Extract the [X, Y] coordinate from the center of the cell holding the provided text.  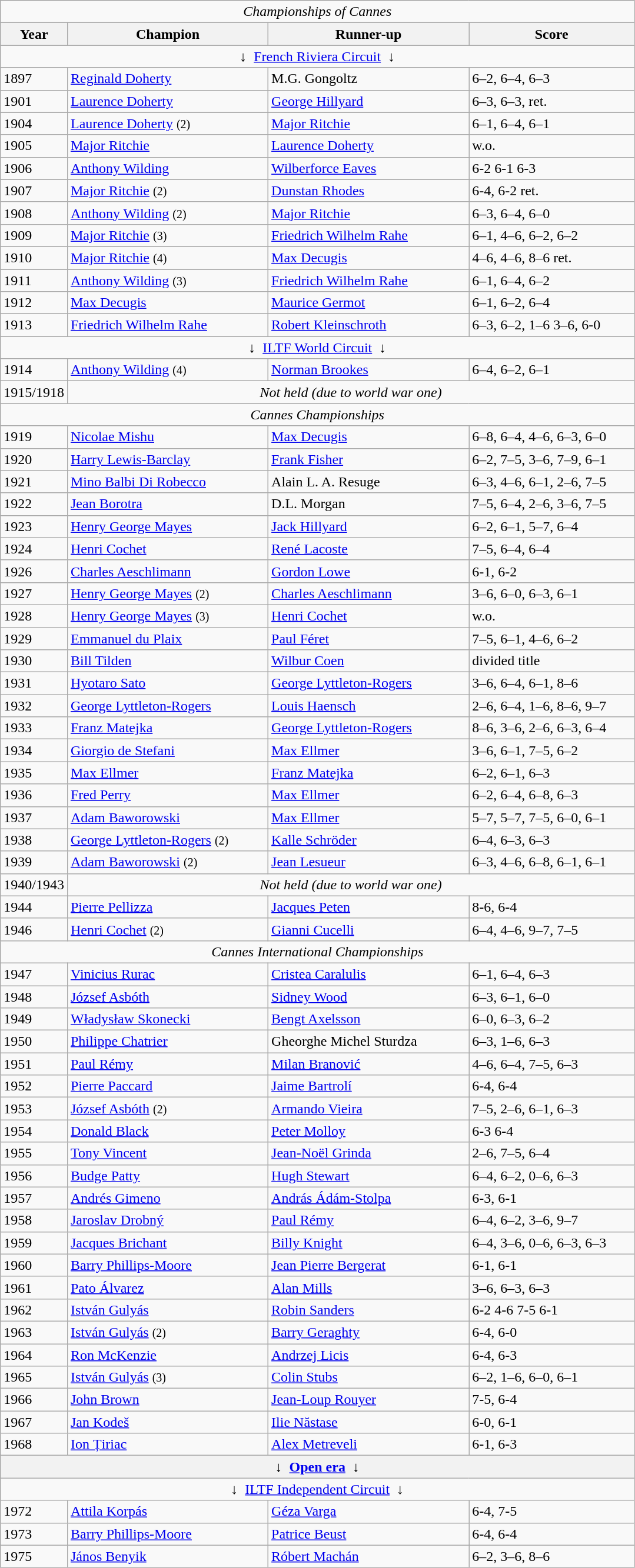
6–0, 6–3, 6–2 [552, 1019]
1959 [34, 1243]
Attila Korpás [167, 1512]
George Hillyard [368, 101]
Fred Perry [167, 795]
1933 [34, 728]
1915/1918 [34, 392]
Jacques Peten [368, 907]
Champion [167, 34]
Nicolae Mishu [167, 437]
1911 [34, 281]
1947 [34, 974]
6–2, 6–1, 5–7, 6–4 [552, 526]
Cristea Caralulis [368, 974]
6-2 4-6 7-5 6-1 [552, 1310]
Henry George Mayes (2) [167, 593]
6-1, 6-3 [552, 1444]
Ilie Năstase [368, 1422]
Jean Pierre Bergerat [368, 1265]
6-3 6-4 [552, 1131]
6–4, 6–2, 0–6, 6–3 [552, 1176]
Jacques Brichant [167, 1243]
Andrzej Licis [368, 1355]
6-2 6-1 6-3 [552, 168]
1940/1943 [34, 885]
Robert Kleinschroth [368, 325]
2–6, 7–5, 6–4 [552, 1153]
Gianni Cucelli [368, 929]
1961 [34, 1287]
Robin Sanders [368, 1310]
Philippe Chatrier [167, 1042]
1931 [34, 683]
1973 [34, 1534]
6–2, 1–6, 6–0, 6–1 [552, 1377]
↓ French Riviera Circuit ↓ [318, 56]
6-4, 6-0 [552, 1332]
7-5, 6-4 [552, 1400]
Róbert Machán [368, 1556]
Major Ritchie (2) [167, 191]
1950 [34, 1042]
1963 [34, 1332]
Budge Patty [167, 1176]
3–6, 6–4, 6–1, 8–6 [552, 683]
6–3, 4–6, 6–1, 2–6, 7–5 [552, 482]
Vinicius Rurac [167, 974]
Year [34, 34]
6–1, 6–4, 6–3 [552, 974]
6–4, 6–2, 3–6, 9–7 [552, 1220]
Adam Baworowski [167, 818]
1968 [34, 1444]
Championships of Cannes [318, 12]
6-0, 6-1 [552, 1422]
1962 [34, 1310]
Jaime Bartrolí [368, 1086]
Anthony Wilding (2) [167, 213]
1946 [34, 929]
Alan Mills [368, 1287]
Henri Cochet (2) [167, 929]
Jaroslav Drobný [167, 1220]
Géza Varga [368, 1512]
1901 [34, 101]
1913 [34, 325]
1928 [34, 616]
6–3, 6–4, 6–0 [552, 213]
1923 [34, 526]
Donald Black [167, 1131]
Jan Kodeš [167, 1422]
István Gulyás [167, 1310]
Hugh Stewart [368, 1176]
Tony Vincent [167, 1153]
1935 [34, 773]
1967 [34, 1422]
András Ádám-Stolpa [368, 1198]
6–4, 4–6, 9–7, 7–5 [552, 929]
John Brown [167, 1400]
6–4, 3–6, 0–6, 6–3, 6–3 [552, 1243]
József Asbóth [167, 997]
Billy Knight [368, 1243]
1927 [34, 593]
1921 [34, 482]
Ron McKenzie [167, 1355]
Gheorghe Michel Sturdza [368, 1042]
Norman Brookes [368, 370]
1958 [34, 1220]
Jean Borotra [167, 504]
1956 [34, 1176]
1949 [34, 1019]
6–3, 1–6, 6–3 [552, 1042]
Jack Hillyard [368, 526]
1919 [34, 437]
János Benyik [167, 1556]
Bengt Axelsson [368, 1019]
Paul Féret [368, 638]
1953 [34, 1109]
1975 [34, 1556]
1934 [34, 750]
Sidney Wood [368, 997]
Alex Metreveli [368, 1444]
Henry George Mayes (3) [167, 616]
Władysław Skonecki [167, 1019]
1930 [34, 661]
Runner-up [368, 34]
1907 [34, 191]
1948 [34, 997]
Kalle Schröder [368, 840]
1906 [34, 168]
6-4, 6-3 [552, 1355]
Peter Molloy [368, 1131]
3–6, 6–1, 7–5, 6–2 [552, 750]
Patrice Beust [368, 1534]
1937 [34, 818]
Wilberforce Eaves [368, 168]
6–4, 6–2, 6–1 [552, 370]
6–8, 6–4, 4–6, 6–3, 6–0 [552, 437]
Maurice Germot [368, 303]
Anthony Wilding (3) [167, 281]
István Gulyás (2) [167, 1332]
6–4, 6–3, 6–3 [552, 840]
Pato Álvarez [167, 1287]
1957 [34, 1198]
Pierre Paccard [167, 1086]
6–3, 4–6, 6–8, 6–1, 6–1 [552, 862]
Anthony Wilding [167, 168]
Jean Lesueur [368, 862]
4–6, 4–6, 8–6 ret. [552, 258]
1952 [34, 1086]
6–1, 6–4, 6–2 [552, 281]
1897 [34, 79]
divided title [552, 661]
Anthony Wilding (4) [167, 370]
Cannes International Championships [318, 952]
1964 [34, 1355]
1939 [34, 862]
↓ ILTF Independent Circuit ↓ [318, 1489]
René Lacoste [368, 549]
8-6, 6-4 [552, 907]
Ion Țiriac [167, 1444]
Score [552, 34]
7–5, 6–4, 2–6, 3–6, 7–5 [552, 504]
1920 [34, 459]
6–2, 6–4, 6–8, 6–3 [552, 795]
6–3, 6–1, 6–0 [552, 997]
Cannes Championships [318, 415]
1966 [34, 1400]
3–6, 6–3, 6–3 [552, 1287]
Major Ritchie (4) [167, 258]
Frank Fisher [368, 459]
Giorgio de Stefani [167, 750]
7–5, 6–4, 6–4 [552, 549]
1924 [34, 549]
6-3, 6-1 [552, 1198]
Gordon Lowe [368, 571]
1908 [34, 213]
Major Ritchie (3) [167, 235]
1954 [34, 1131]
1944 [34, 907]
1938 [34, 840]
Andrés Gimeno [167, 1198]
6-1, 6-1 [552, 1265]
↓ Open era ↓ [318, 1467]
Pierre Pellizza [167, 907]
József Asbóth (2) [167, 1109]
7–5, 2–6, 6–1, 6–3 [552, 1109]
István Gulyás (3) [167, 1377]
6-4, 7-5 [552, 1512]
Henry George Mayes [167, 526]
6–2, 6–1, 6–3 [552, 773]
1905 [34, 146]
1932 [34, 706]
1926 [34, 571]
1910 [34, 258]
1929 [34, 638]
D.L. Morgan [368, 504]
Emmanuel du Plaix [167, 638]
Dunstan Rhodes [368, 191]
6–1, 6–2, 6–4 [552, 303]
7–5, 6–1, 4–6, 6–2 [552, 638]
1955 [34, 1153]
Alain L. A. Resuge [368, 482]
6-1, 6-2 [552, 571]
8–6, 3–6, 2–6, 6–3, 6–4 [552, 728]
1922 [34, 504]
Colin Stubs [368, 1377]
1951 [34, 1064]
1909 [34, 235]
5–7, 5–7, 7–5, 6–0, 6–1 [552, 818]
4–6, 6–4, 7–5, 6–3 [552, 1064]
Jean-Loup Rouyer [368, 1400]
1936 [34, 795]
1972 [34, 1512]
Jean-Noël Grinda [368, 1153]
1904 [34, 124]
6–1, 4–6, 6–2, 6–2 [552, 235]
6–1, 6–4, 6–1 [552, 124]
1912 [34, 303]
↓ ILTF World Circuit ↓ [318, 348]
6–3, 6–2, 1–6 3–6, 6-0 [552, 325]
Adam Baworowski (2) [167, 862]
1965 [34, 1377]
M.G. Gongoltz [368, 79]
6–2, 7–5, 3–6, 7–9, 6–1 [552, 459]
George Lyttleton-Rogers (2) [167, 840]
Bill Tilden [167, 661]
2–6, 6–4, 1–6, 8–6, 9–7 [552, 706]
Laurence Doherty (2) [167, 124]
Milan Branović [368, 1064]
Hyotaro Sato [167, 683]
Louis Haensch [368, 706]
1960 [34, 1265]
6–3, 6–3, ret. [552, 101]
6–2, 3–6, 8–6 [552, 1556]
1914 [34, 370]
Mino Balbi Di Robecco [167, 482]
Armando Vieira [368, 1109]
3–6, 6–0, 6–3, 6–1 [552, 593]
6–2, 6–4, 6–3 [552, 79]
Reginald Doherty [167, 79]
6-4, 6-2 ret. [552, 191]
Wilbur Coen [368, 661]
Barry Geraghty [368, 1332]
Harry Lewis-Barclay [167, 459]
